Identify which cell holds the provided text, then report its (x, y) central coordinate. 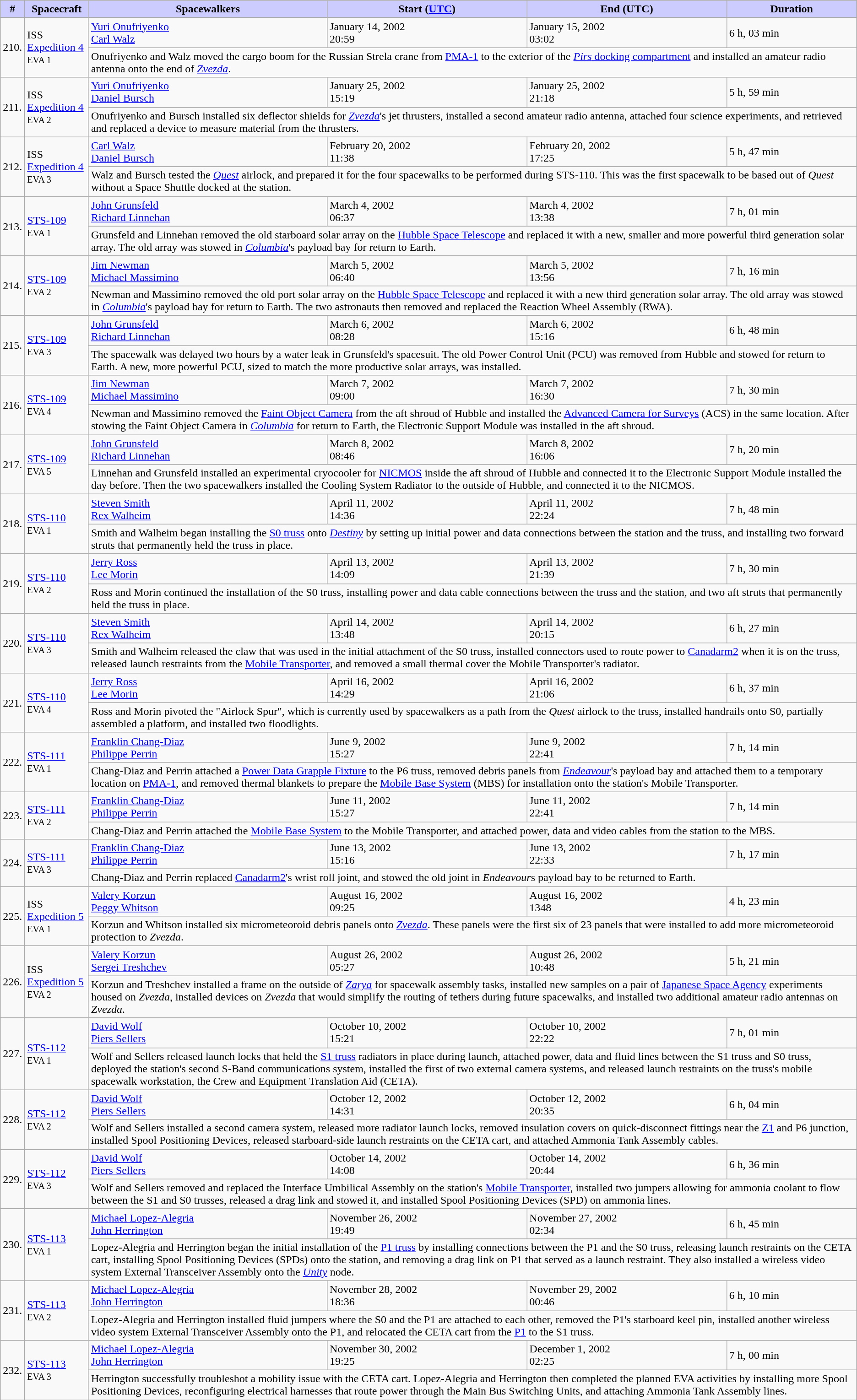
STS-110EVA 4 (57, 703)
219. (13, 584)
STS-109EVA 1 (57, 226)
214. (13, 286)
March 7, 2002 09:00 (427, 390)
March 5, 2002 13:56 (627, 271)
November 29, 2002 00:46 (627, 1295)
Chang-Diaz and Perrin replaced Canadarm2's wrist roll joint, and stowed the old joint in Endeavours payload bay to be returned to Earth. (472, 878)
Carl Walz Daniel Bursch (208, 152)
March 6, 2002 08:28 (427, 330)
211. (13, 107)
225. (13, 916)
7 h, 16 min (792, 271)
7 h, 17 min (792, 854)
Valery Korzun Sergei Treshchev (208, 961)
Spacecraft (57, 9)
222. (13, 762)
ISS Expedition 4EVA 2 (57, 107)
October 12, 2002 20:35 (627, 1105)
October 10, 2002 15:21 (427, 1032)
218. (13, 524)
216. (13, 405)
7 h, 20 min (792, 449)
227. (13, 1054)
March 7, 2002 16:30 (627, 390)
228. (13, 1119)
STS-109EVA 4 (57, 405)
August 16, 2002 09:25 (427, 902)
April 11, 2002 14:36 (427, 509)
6 h, 45 min (792, 1224)
April 13, 2002 14:09 (427, 568)
December 1, 2002 02:25 (627, 1356)
223. (13, 816)
April 16, 2002 21:06 (627, 687)
February 20, 2002 11:38 (427, 152)
August 26, 2002 10:48 (627, 961)
STS-112EVA 2 (57, 1119)
# (13, 9)
231. (13, 1310)
5 h, 47 min (792, 152)
6 h, 36 min (792, 1164)
4 h, 23 min (792, 902)
March 4, 2002 13:38 (627, 211)
March 5, 2002 06:40 (427, 271)
STS-113EVA 1 (57, 1245)
215. (13, 345)
October 10, 2002 22:22 (627, 1032)
June 11, 2002 15:27 (427, 806)
October 14, 2002 20:44 (627, 1164)
Spacewalkers (208, 9)
6 h, 10 min (792, 1295)
March 8, 2002 08:46 (427, 449)
224. (13, 863)
ISS Expedition 4EVA 3 (57, 167)
January 25, 2002 15:19 (427, 92)
October 14, 2002 14:08 (427, 1164)
June 13, 2002 15:16 (427, 854)
June 13, 2002 22:33 (627, 854)
STS-110EVA 2 (57, 584)
March 8, 2002 16:06 (627, 449)
226. (13, 982)
June 9, 2002 15:27 (427, 747)
June 11, 2002 22:41 (627, 806)
Duration (792, 9)
February 20, 2002 17:25 (627, 152)
217. (13, 465)
March 4, 2002 06:37 (427, 211)
6 h, 03 min (792, 33)
Yuri Onufriyenko Daniel Bursch (208, 92)
230. (13, 1245)
June 9, 2002 22:41 (627, 747)
Valery Korzun Peggy Whitson (208, 902)
STS-111EVA 1 (57, 762)
5 h, 59 min (792, 92)
ISS Expedition 4EVA 1 (57, 48)
229. (13, 1179)
7 h, 00 min (792, 1356)
STS-112EVA 1 (57, 1054)
221. (13, 703)
232. (13, 1370)
April 14, 2002 13:48 (427, 628)
7 h, 48 min (792, 509)
ISS Expedition 5EVA 2 (57, 982)
STS-109EVA 5 (57, 465)
6 h, 37 min (792, 687)
STS-110EVA 1 (57, 524)
5 h, 21 min (792, 961)
August 16, 2002 1348 (627, 902)
November 30, 2002 19:25 (427, 1356)
Start (UTC) (427, 9)
November 27, 2002 02:34 (627, 1224)
ISS Expedition 5EVA 1 (57, 916)
STS-112EVA 3 (57, 1179)
STS-111EVA 3 (57, 863)
STS-113EVA 3 (57, 1370)
STS-113EVA 2 (57, 1310)
STS-109EVA 3 (57, 345)
6 h, 27 min (792, 628)
STS-109EVA 2 (57, 286)
November 28, 2002 18:36 (427, 1295)
March 6, 2002 15:16 (627, 330)
August 26, 2002 05:27 (427, 961)
April 11, 2002 22:24 (627, 509)
April 13, 2002 21:39 (627, 568)
January 25, 2002 21:18 (627, 92)
April 16, 2002 14:29 (427, 687)
End (UTC) (627, 9)
January 14, 2002 20:59 (427, 33)
213. (13, 226)
STS-111EVA 2 (57, 816)
April 14, 2002 20:15 (627, 628)
Yuri Onufriyenko Carl Walz (208, 33)
6 h, 48 min (792, 330)
210. (13, 48)
212. (13, 167)
October 12, 2002 14:31 (427, 1105)
January 15, 2002 03:02 (627, 33)
STS-110EVA 3 (57, 643)
220. (13, 643)
November 26, 2002 19:49 (427, 1224)
6 h, 04 min (792, 1105)
